Identify which cell holds the provided text, then report its [x, y] central coordinate. 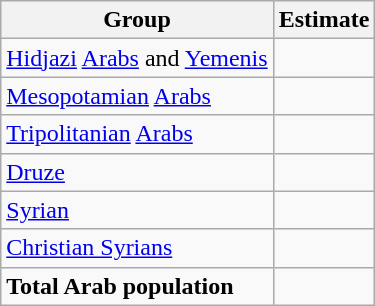
Christian Syrians [137, 248]
Syrian [137, 210]
Total Arab population [137, 286]
Tripolitanian Arabs [137, 134]
Mesopotamian Arabs [137, 96]
Group [137, 20]
Hidjazi Arabs and Yemenis [137, 58]
Druze [137, 172]
Estimate [324, 20]
